Search for the cell housing the specified text and yield its [X, Y] center coordinate. 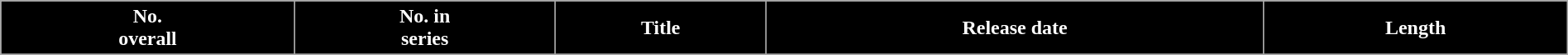
No. inseries [425, 28]
Release date [1015, 28]
Length [1416, 28]
Title [660, 28]
No.overall [147, 28]
